Find where the given text appears and provide that cell's center as [X, Y] coordinate. 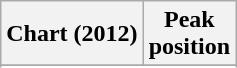
Peakposition [189, 34]
Chart (2012) [72, 34]
